Locate the cell with the specified text and output its (x, y) center coordinate. 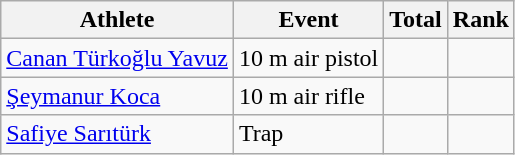
Canan Türkoğlu Yavuz (118, 58)
Event (308, 20)
Total (416, 20)
Trap (308, 134)
Rank (480, 20)
Safiye Sarıtürk (118, 134)
10 m air rifle (308, 96)
Athlete (118, 20)
10 m air pistol (308, 58)
Şeymanur Koca (118, 96)
